Determine the [X, Y] coordinate at the center of the cell enclosing the given text.  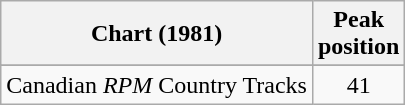
41 [358, 85]
Canadian RPM Country Tracks [157, 85]
Peakposition [358, 34]
Chart (1981) [157, 34]
